Find where the given text appears and provide that cell's center as (x, y) coordinate. 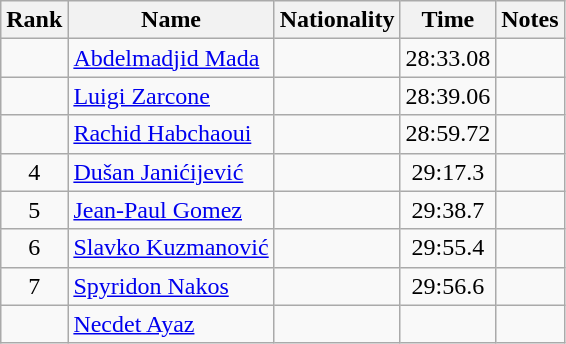
Luigi Zarcone (171, 96)
7 (34, 286)
Name (171, 20)
28:39.06 (448, 96)
28:33.08 (448, 58)
29:56.6 (448, 286)
Jean-Paul Gomez (171, 210)
Nationality (337, 20)
Rachid Habchaoui (171, 134)
Rank (34, 20)
Spyridon Nakos (171, 286)
4 (34, 172)
Necdet Ayaz (171, 324)
29:38.7 (448, 210)
Abdelmadjid Mada (171, 58)
Slavko Kuzmanović (171, 248)
29:55.4 (448, 248)
28:59.72 (448, 134)
Dušan Janićijević (171, 172)
Time (448, 20)
Notes (530, 20)
6 (34, 248)
5 (34, 210)
29:17.3 (448, 172)
